Detect which cell encompasses the target text, then output its [x, y] center coordinate. 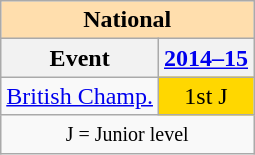
J = Junior level [128, 134]
Event [80, 58]
2014–15 [206, 58]
1st J [206, 96]
British Champ. [80, 96]
National [128, 20]
